Find where the given text appears and provide that cell's center as (x, y) coordinate. 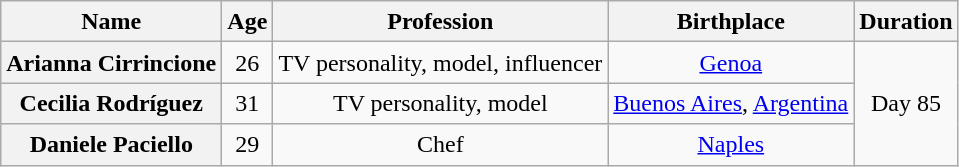
Name (112, 22)
Birthplace (731, 22)
Duration (906, 22)
Daniele Paciello (112, 144)
Naples (731, 144)
TV personality, model (440, 104)
26 (248, 62)
Arianna Cirrincione (112, 62)
Age (248, 22)
Day 85 (906, 104)
29 (248, 144)
Genoa (731, 62)
Profession (440, 22)
Cecilia Rodríguez (112, 104)
TV personality, model, influencer (440, 62)
31 (248, 104)
Chef (440, 144)
Buenos Aires, Argentina (731, 104)
